Search for the cell housing the specified text and yield its [x, y] center coordinate. 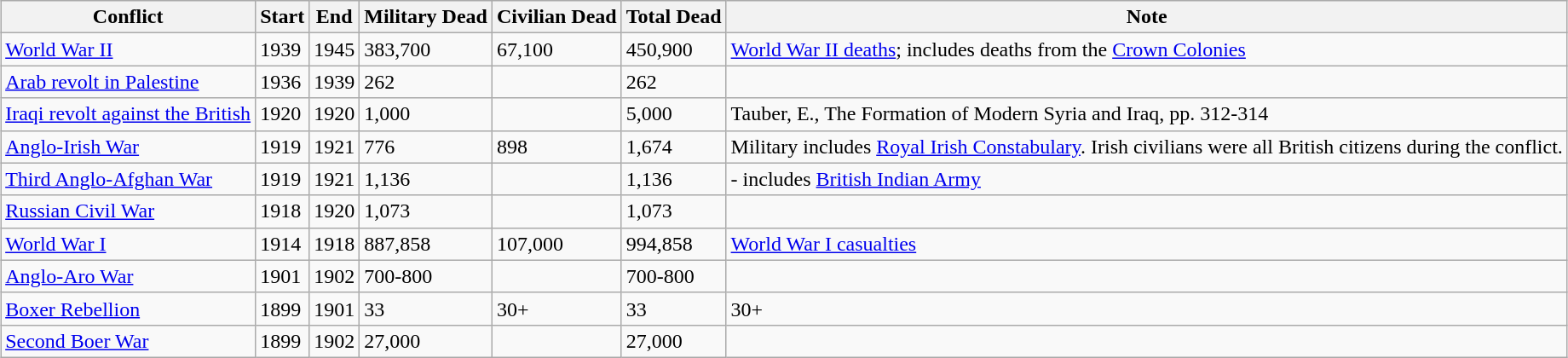
383,700 [426, 49]
1945 [334, 49]
Russian Civil War [128, 211]
67,100 [556, 49]
776 [426, 147]
- includes British Indian Army [1147, 179]
Military includes Royal Irish Constabulary. Irish civilians were all British citizens during the conflict. [1147, 147]
Note [1147, 17]
1,674 [673, 147]
994,858 [673, 244]
450,900 [673, 49]
Anglo-Irish War [128, 147]
898 [556, 147]
Military Dead [426, 17]
Iraqi revolt against the British [128, 114]
1936 [283, 82]
Anglo-Aro War [128, 276]
Tauber, E., The Formation of Modern Syria and Iraq, pp. 312-314 [1147, 114]
Conflict [128, 17]
World War I casualties [1147, 244]
Civilian Dead [556, 17]
887,858 [426, 244]
1914 [283, 244]
End [334, 17]
World War I [128, 244]
Start [283, 17]
1,000 [426, 114]
World War II [128, 49]
Third Anglo-Afghan War [128, 179]
Total Dead [673, 17]
Second Boer War [128, 341]
107,000 [556, 244]
Arab revolt in Palestine [128, 82]
5,000 [673, 114]
World War II deaths; includes deaths from the Crown Colonies [1147, 49]
Boxer Rebellion [128, 309]
